Output the (x, y) coordinate of the center of the cell containing the given text.  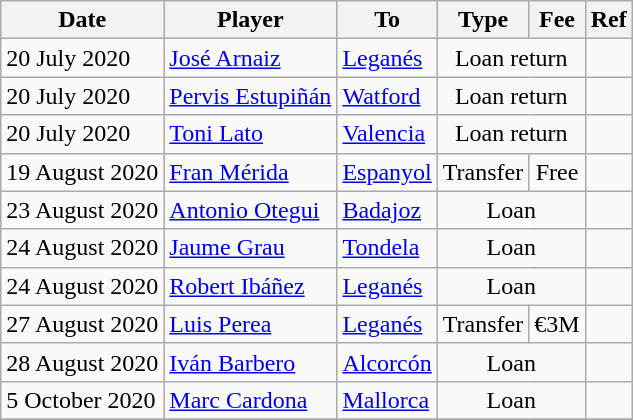
23 August 2020 (82, 210)
Pervis Estupiñán (250, 96)
Valencia (387, 134)
28 August 2020 (82, 362)
Fran Mérida (250, 172)
Fee (557, 20)
Antonio Otegui (250, 210)
Watford (387, 96)
Jaume Grau (250, 248)
Toni Lato (250, 134)
Luis Perea (250, 324)
Marc Cardona (250, 400)
Free (557, 172)
Alcorcón (387, 362)
€3M (557, 324)
Mallorca (387, 400)
5 October 2020 (82, 400)
19 August 2020 (82, 172)
Player (250, 20)
Date (82, 20)
Iván Barbero (250, 362)
27 August 2020 (82, 324)
Robert Ibáñez (250, 286)
Type (483, 20)
José Arnaiz (250, 58)
Ref (608, 20)
To (387, 20)
Tondela (387, 248)
Espanyol (387, 172)
Badajoz (387, 210)
